Find where the given text appears and provide that cell's center as (X, Y) coordinate. 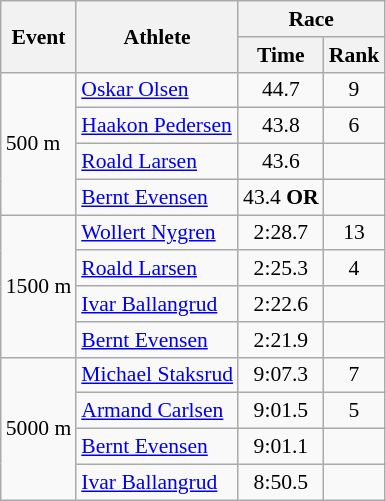
Oskar Olsen (157, 90)
8:50.5 (281, 482)
44.7 (281, 90)
2:25.3 (281, 269)
500 m (38, 143)
Rank (354, 55)
Michael Staksrud (157, 375)
Wollert Nygren (157, 233)
Armand Carlsen (157, 411)
1500 m (38, 286)
2:22.6 (281, 304)
5000 m (38, 428)
9:07.3 (281, 375)
5 (354, 411)
9 (354, 90)
43.6 (281, 162)
6 (354, 126)
2:21.9 (281, 340)
43.4 OR (281, 197)
13 (354, 233)
9:01.1 (281, 447)
Time (281, 55)
2:28.7 (281, 233)
7 (354, 375)
Event (38, 36)
Race (311, 19)
Athlete (157, 36)
9:01.5 (281, 411)
Haakon Pedersen (157, 126)
43.8 (281, 126)
4 (354, 269)
